Return (X, Y) of the center of cell containing provided text 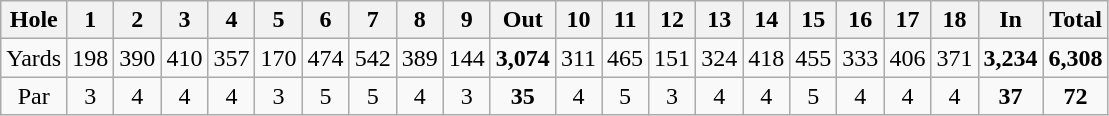
170 (278, 58)
3,234 (1010, 58)
6,308 (1076, 58)
474 (326, 58)
144 (466, 58)
16 (860, 20)
37 (1010, 96)
Total (1076, 20)
198 (90, 58)
9 (466, 20)
371 (954, 58)
Hole (34, 20)
18 (954, 20)
Out (522, 20)
7 (372, 20)
465 (626, 58)
406 (908, 58)
72 (1076, 96)
6 (326, 20)
311 (578, 58)
10 (578, 20)
8 (420, 20)
418 (766, 58)
35 (522, 96)
390 (138, 58)
151 (672, 58)
In (1010, 20)
455 (814, 58)
12 (672, 20)
Yards (34, 58)
Par (34, 96)
333 (860, 58)
3,074 (522, 58)
324 (720, 58)
17 (908, 20)
2 (138, 20)
1 (90, 20)
13 (720, 20)
11 (626, 20)
15 (814, 20)
542 (372, 58)
389 (420, 58)
410 (184, 58)
357 (232, 58)
14 (766, 20)
